For the text-containing cell, return its midpoint in (X, Y) coordinate format. 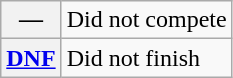
DNF (31, 58)
Did not finish (146, 58)
Did not compete (146, 20)
— (31, 20)
